Scan for the cell matching the given text and deliver its [x, y] coordinate at center. 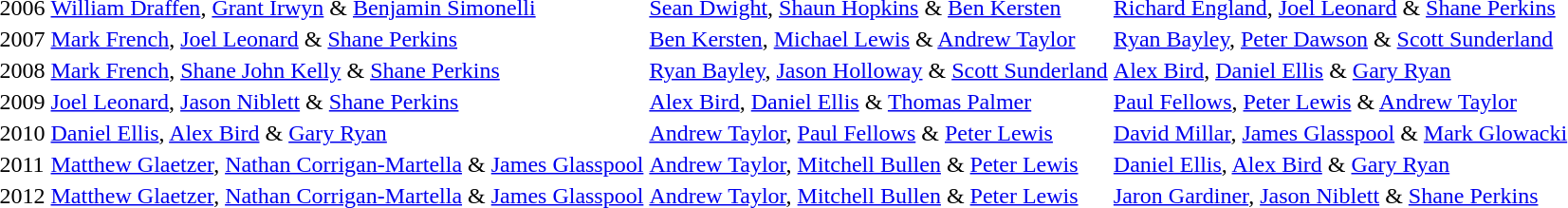
Matthew Glaetzer, Nathan Corrigan-Martella & James Glasspool [347, 164]
Ryan Bayley, Jason Holloway & Scott Sunderland [878, 70]
Mark French, Joel Leonard & Shane Perkins [347, 39]
Alex Bird, Daniel Ellis & Gary Ryan [1339, 70]
Paul Fellows, Peter Lewis & Andrew Taylor [1339, 102]
Andrew Taylor, Mitchell Bullen & Peter Lewis [878, 164]
Mark French, Shane John Kelly & Shane Perkins [347, 70]
Alex Bird, Daniel Ellis & Thomas Palmer [878, 102]
Ben Kersten, Michael Lewis & Andrew Taylor [878, 39]
Ryan Bayley, Peter Dawson & Scott Sunderland [1339, 39]
Andrew Taylor, Paul Fellows & Peter Lewis [878, 133]
David Millar, James Glasspool & Mark Glowacki [1339, 133]
Joel Leonard, Jason Niblett & Shane Perkins [347, 102]
